Detect which cell encompasses the target text, then output its [X, Y] center coordinate. 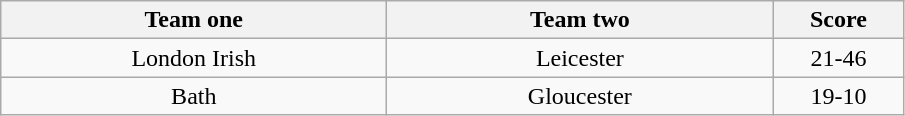
Team two [580, 20]
Score [838, 20]
19-10 [838, 96]
Gloucester [580, 96]
21-46 [838, 58]
Bath [194, 96]
Team one [194, 20]
London Irish [194, 58]
Leicester [580, 58]
